From the cell containing the given text, extract its center point as [X, Y] coordinate. 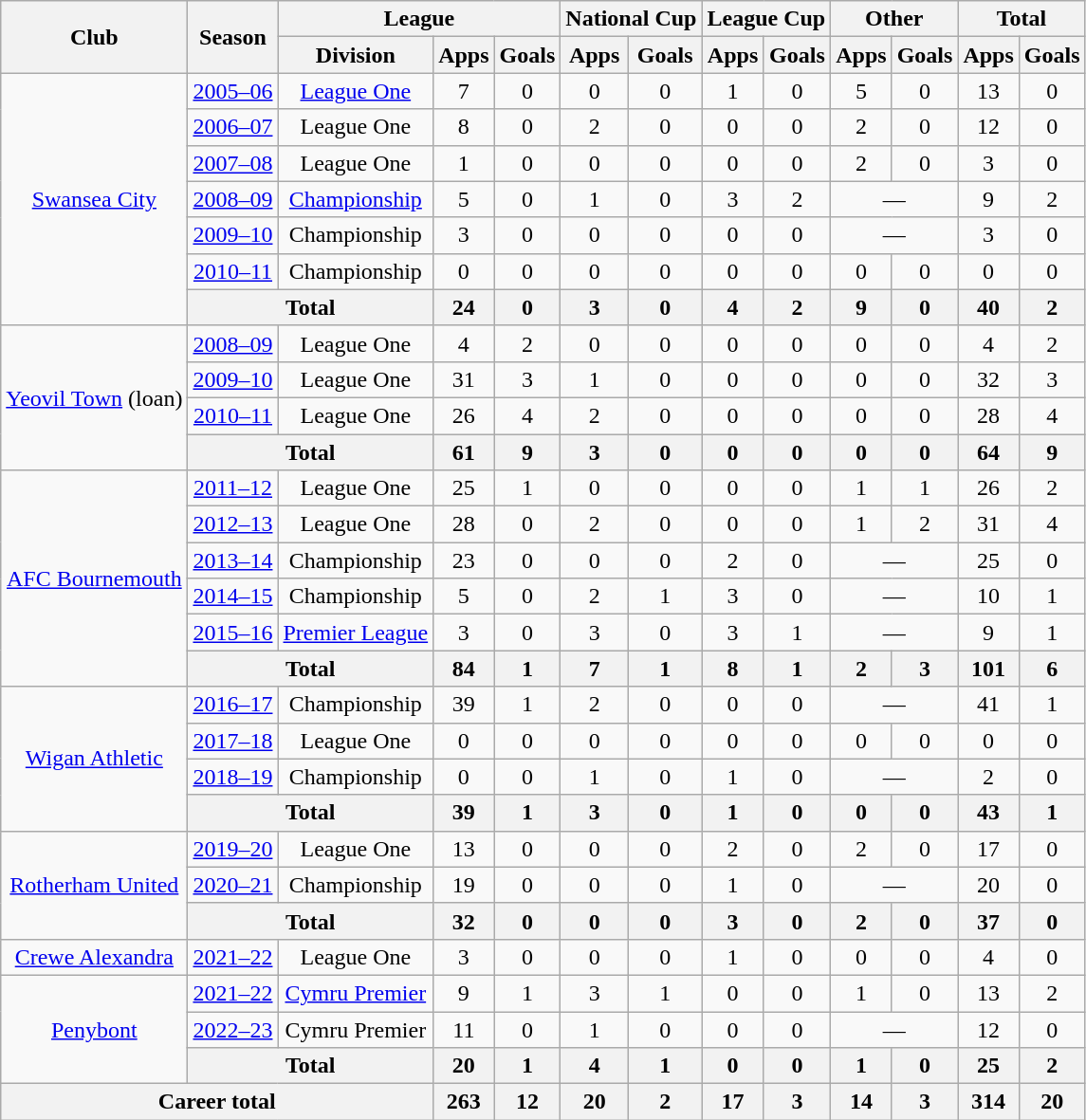
2018–19 [233, 777]
2019–20 [233, 849]
40 [988, 307]
2012–13 [233, 524]
National Cup [632, 19]
19 [464, 885]
Wigan Athletic [95, 759]
64 [988, 452]
Other [894, 19]
263 [464, 1102]
2015–16 [233, 633]
League Cup [766, 19]
24 [464, 307]
11 [464, 1029]
61 [464, 452]
84 [464, 669]
Rotherham United [95, 885]
14 [861, 1102]
Season [233, 37]
2013–14 [233, 560]
2017–18 [233, 741]
Club [95, 37]
2006–07 [233, 127]
314 [988, 1102]
6 [1052, 669]
41 [988, 705]
2016–17 [233, 705]
2007–08 [233, 163]
Penybont [95, 1029]
Career total [217, 1102]
League [419, 19]
2014–15 [233, 597]
Division [356, 55]
23 [464, 560]
43 [988, 813]
Premier League [356, 633]
101 [988, 669]
10 [988, 597]
2005–06 [233, 91]
2022–23 [233, 1029]
Swansea City [95, 199]
37 [988, 921]
AFC Bournemouth [95, 578]
Crewe Alexandra [95, 957]
2011–12 [233, 488]
2020–21 [233, 885]
Yeovil Town (loan) [95, 397]
